Search for the cell housing the specified text and yield its [X, Y] center coordinate. 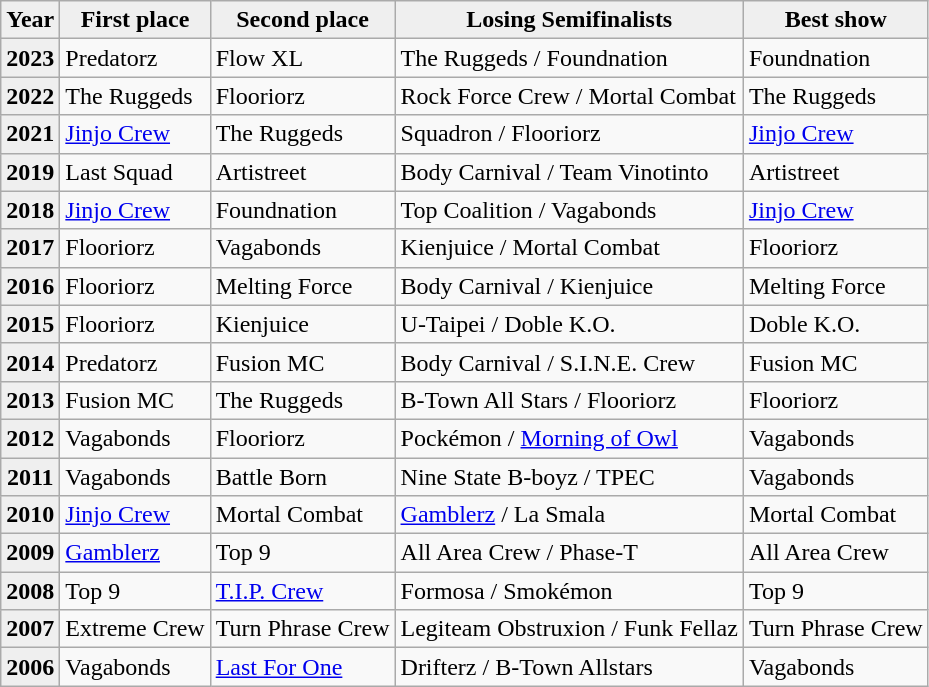
U-Taipei / Doble K.O. [569, 324]
Body Carnival / Kienjuice [569, 286]
Gamblerz / La Smala [569, 515]
Pockémon / Morning of Owl [569, 438]
Second place [302, 20]
Last Squad [135, 172]
2017 [30, 248]
2012 [30, 438]
Squadron / Flooriorz [569, 134]
Body Carnival / S.I.N.E. Crew [569, 362]
Year [30, 20]
2022 [30, 96]
2008 [30, 591]
2010 [30, 515]
2007 [30, 629]
Kienjuice [302, 324]
2021 [30, 134]
Flow XL [302, 58]
All Area Crew / Phase-T [569, 553]
Losing Semifinalists [569, 20]
2023 [30, 58]
Extreme Crew [135, 629]
Legiteam Obstruxion / Funk Fellaz [569, 629]
T.I.P. Crew [302, 591]
Rock Force Crew / Mortal Combat [569, 96]
Doble K.O. [836, 324]
B-Town All Stars / Flooriorz [569, 400]
First place [135, 20]
The Ruggeds / Foundnation [569, 58]
2011 [30, 477]
Best show [836, 20]
All Area Crew [836, 553]
Body Carnival / Team Vinotinto [569, 172]
Formosa / Smokémon [569, 591]
Battle Born [302, 477]
Drifterz / B-Town Allstars [569, 667]
Top Coalition / Vagabonds [569, 210]
2014 [30, 362]
2013 [30, 400]
2016 [30, 286]
2019 [30, 172]
2006 [30, 667]
Nine State B-boyz / TPEC [569, 477]
Gamblerz [135, 553]
Kienjuice / Mortal Combat [569, 248]
2009 [30, 553]
2018 [30, 210]
Last For One [302, 667]
2015 [30, 324]
